From the cell containing the given text, extract its center point as [X, Y] coordinate. 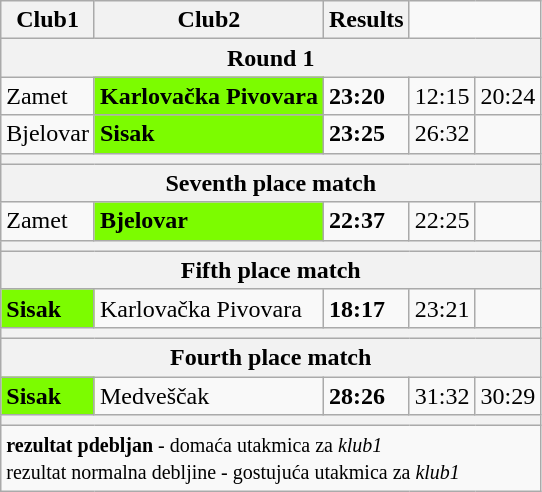
22:37 [366, 221]
Medveščak [208, 395]
Club1 [48, 20]
Fifth place match [271, 270]
31:32 [442, 395]
26:32 [442, 134]
22:25 [442, 221]
Seventh place match [271, 183]
23:20 [366, 96]
30:29 [508, 395]
rezultat pdebljan - domaća utakmica za klub1 rezultat normalna debljine - gostujuća utakmica za klub1 [271, 458]
Fourth place match [271, 357]
Round 1 [271, 58]
20:24 [508, 96]
Results [366, 20]
12:15 [442, 96]
23:21 [442, 308]
28:26 [366, 395]
Club2 [208, 20]
23:25 [366, 134]
18:17 [366, 308]
